Scan for the cell matching the given text and deliver its (x, y) coordinate at center. 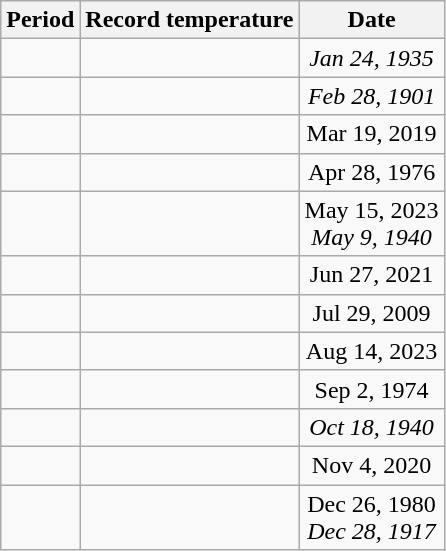
Date (372, 20)
Aug 14, 2023 (372, 351)
Jan 24, 1935 (372, 58)
Oct 18, 1940 (372, 427)
Jun 27, 2021 (372, 275)
Dec 26, 1980Dec 28, 1917 (372, 516)
Jul 29, 2009 (372, 313)
Apr 28, 1976 (372, 172)
Record temperature (190, 20)
Sep 2, 1974 (372, 389)
Feb 28, 1901 (372, 96)
Period (40, 20)
Nov 4, 2020 (372, 465)
May 15, 2023 May 9, 1940 (372, 224)
Mar 19, 2019 (372, 134)
